Find where the given text appears and provide that cell's center as [x, y] coordinate. 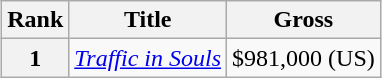
$981,000 (US) [304, 58]
Rank [36, 20]
1 [36, 58]
Title [148, 20]
Gross [304, 20]
Traffic in Souls [148, 58]
